Capture the cell that displays the provided text and extract its [x, y] central coordinate. 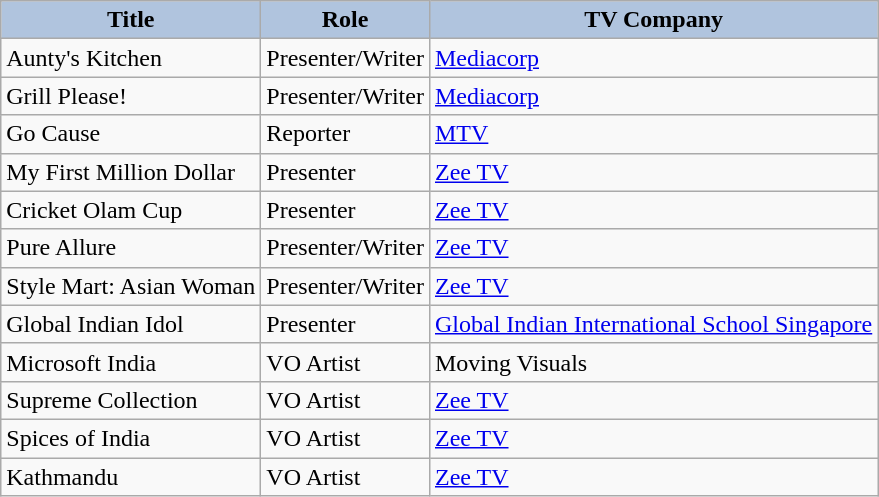
Grill Please! [131, 96]
Go Cause [131, 134]
Cricket Olam Cup [131, 210]
Role [346, 20]
Spices of India [131, 438]
MTV [653, 134]
Style Mart: Asian Woman [131, 286]
Moving Visuals [653, 362]
Kathmandu [131, 477]
Global Indian International School Singapore [653, 324]
Global Indian Idol [131, 324]
Supreme Collection [131, 400]
Reporter [346, 134]
My First Million Dollar [131, 172]
Title [131, 20]
Pure Allure [131, 248]
Microsoft India [131, 362]
TV Company [653, 20]
Aunty's Kitchen [131, 58]
